Scan for the cell matching the given text and deliver its (x, y) coordinate at center. 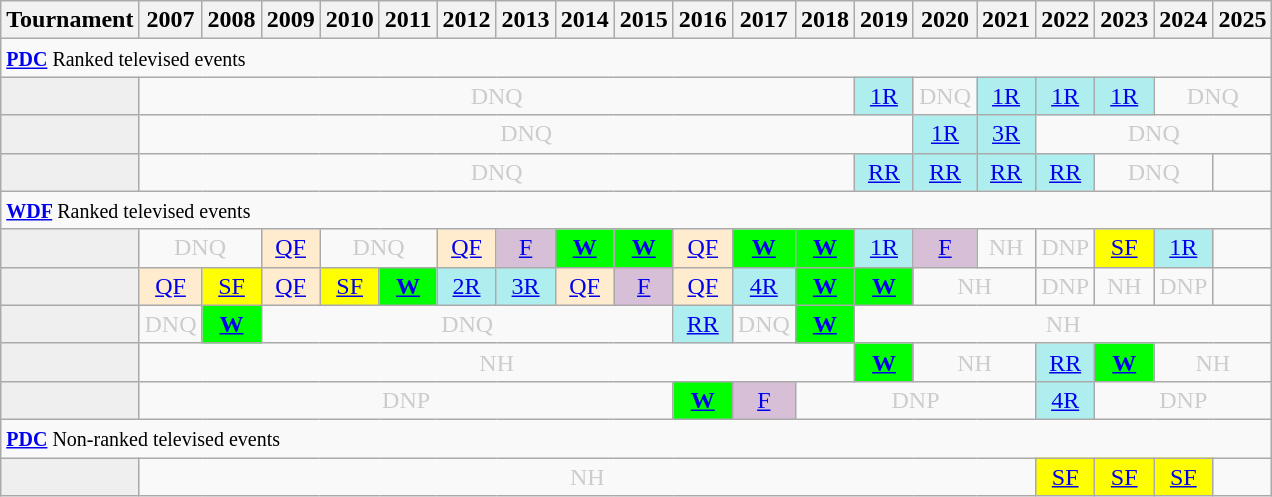
2009 (290, 20)
2024 (1184, 20)
2017 (764, 20)
2018 (824, 20)
2020 (944, 20)
WDF Ranked televised events (636, 210)
2022 (1066, 20)
2008 (232, 20)
2016 (702, 20)
2021 (1006, 20)
2023 (1124, 20)
Tournament (70, 20)
2014 (584, 20)
2025 (1242, 20)
2010 (350, 20)
2019 (884, 20)
2015 (644, 20)
PDC Ranked televised events (636, 58)
2012 (466, 20)
2011 (408, 20)
2007 (170, 20)
PDC Non-ranked televised events (636, 438)
2013 (526, 20)
2R (466, 286)
